Determine the [X, Y] coordinate at the center of the cell enclosing the given text.  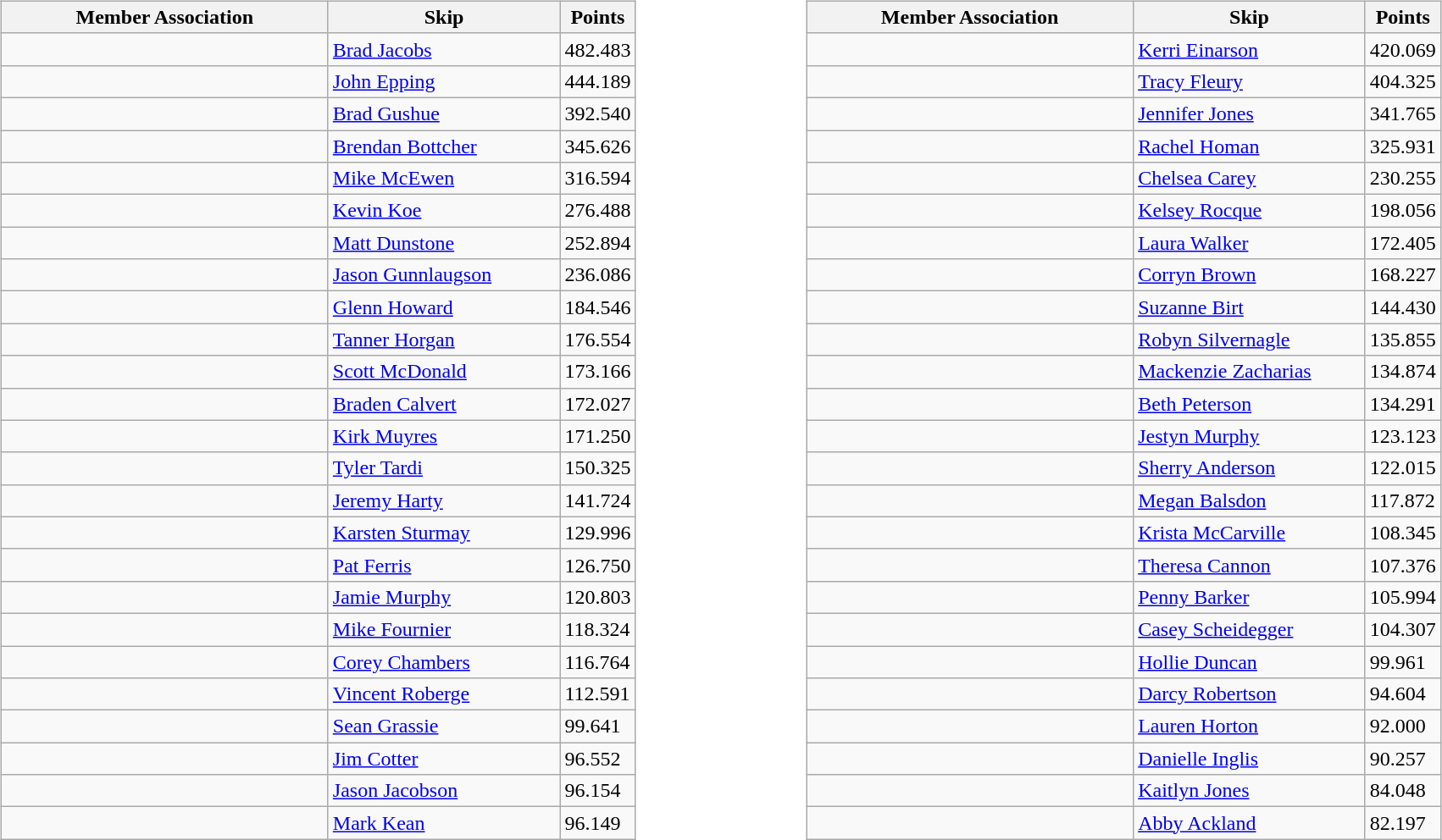
Jim Cotter [444, 759]
Brad Gushue [444, 113]
Sherry Anderson [1250, 468]
Matt Dunstone [444, 243]
Brendan Bottcher [444, 146]
172.027 [598, 404]
Kaitlyn Jones [1250, 791]
Hollie Duncan [1250, 661]
171.250 [598, 436]
Abby Ackland [1250, 823]
Chelsea Carey [1250, 179]
Jason Jacobson [444, 791]
John Epping [444, 81]
118.324 [598, 629]
252.894 [598, 243]
444.189 [598, 81]
129.996 [598, 533]
Jamie Murphy [444, 597]
341.765 [1403, 113]
Beth Peterson [1250, 404]
325.931 [1403, 146]
90.257 [1403, 759]
Sean Grassie [444, 727]
Mike Fournier [444, 629]
Megan Balsdon [1250, 500]
173.166 [598, 372]
Pat Ferris [444, 565]
Corryn Brown [1250, 275]
Corey Chambers [444, 661]
Tyler Tardi [444, 468]
Penny Barker [1250, 597]
316.594 [598, 179]
126.750 [598, 565]
135.855 [1403, 340]
122.015 [1403, 468]
345.626 [598, 146]
Laura Walker [1250, 243]
184.546 [598, 307]
120.803 [598, 597]
392.540 [598, 113]
Darcy Robertson [1250, 694]
Danielle Inglis [1250, 759]
134.291 [1403, 404]
92.000 [1403, 727]
82.197 [1403, 823]
172.405 [1403, 243]
Kerri Einarson [1250, 49]
168.227 [1403, 275]
123.123 [1403, 436]
104.307 [1403, 629]
99.641 [598, 727]
Mike McEwen [444, 179]
Braden Calvert [444, 404]
276.488 [598, 211]
Mackenzie Zacharias [1250, 372]
150.325 [598, 468]
Scott McDonald [444, 372]
116.764 [598, 661]
Glenn Howard [444, 307]
141.724 [598, 500]
107.376 [1403, 565]
Lauren Horton [1250, 727]
117.872 [1403, 500]
Jason Gunnlaugson [444, 275]
Kevin Koe [444, 211]
144.430 [1403, 307]
112.591 [598, 694]
Theresa Cannon [1250, 565]
96.552 [598, 759]
Jestyn Murphy [1250, 436]
96.149 [598, 823]
Jeremy Harty [444, 500]
230.255 [1403, 179]
96.154 [598, 791]
404.325 [1403, 81]
Mark Kean [444, 823]
Robyn Silvernagle [1250, 340]
Jennifer Jones [1250, 113]
99.961 [1403, 661]
Suzanne Birt [1250, 307]
236.086 [598, 275]
105.994 [1403, 597]
Krista McCarville [1250, 533]
Tracy Fleury [1250, 81]
Brad Jacobs [444, 49]
420.069 [1403, 49]
482.483 [598, 49]
108.345 [1403, 533]
Rachel Homan [1250, 146]
176.554 [598, 340]
Karsten Sturmay [444, 533]
134.874 [1403, 372]
94.604 [1403, 694]
198.056 [1403, 211]
Vincent Roberge [444, 694]
84.048 [1403, 791]
Casey Scheidegger [1250, 629]
Tanner Horgan [444, 340]
Kirk Muyres [444, 436]
Kelsey Rocque [1250, 211]
